Output the [x, y] coordinate of the center of the cell containing the given text.  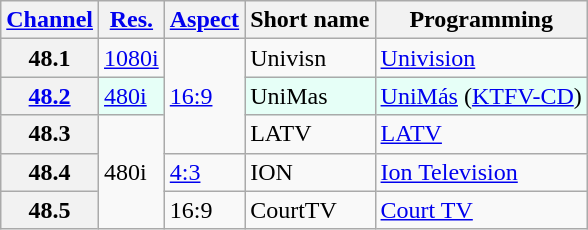
Short name [310, 20]
48.4 [50, 172]
48.1 [50, 58]
48.3 [50, 134]
4:3 [204, 172]
Res. [132, 20]
1080i [132, 58]
Programming [481, 20]
48.2 [50, 96]
Univisn [310, 58]
Channel [50, 20]
Court TV [481, 210]
UniMás (KTFV-CD) [481, 96]
UniMas [310, 96]
Aspect [204, 20]
ION [310, 172]
CourtTV [310, 210]
48.5 [50, 210]
Ion Television [481, 172]
Univision [481, 58]
